Return (x, y) of the center of cell containing provided text 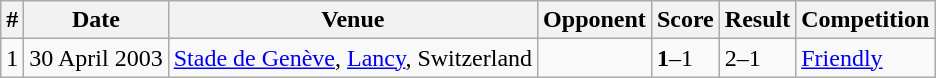
# (12, 20)
30 April 2003 (96, 58)
Result (757, 20)
Score (685, 20)
Opponent (595, 20)
Friendly (866, 58)
Venue (352, 20)
1 (12, 58)
Competition (866, 20)
Date (96, 20)
2–1 (757, 58)
Stade de Genève, Lancy, Switzerland (352, 58)
1–1 (685, 58)
